Output the [x, y] coordinate of the center of the cell containing the given text.  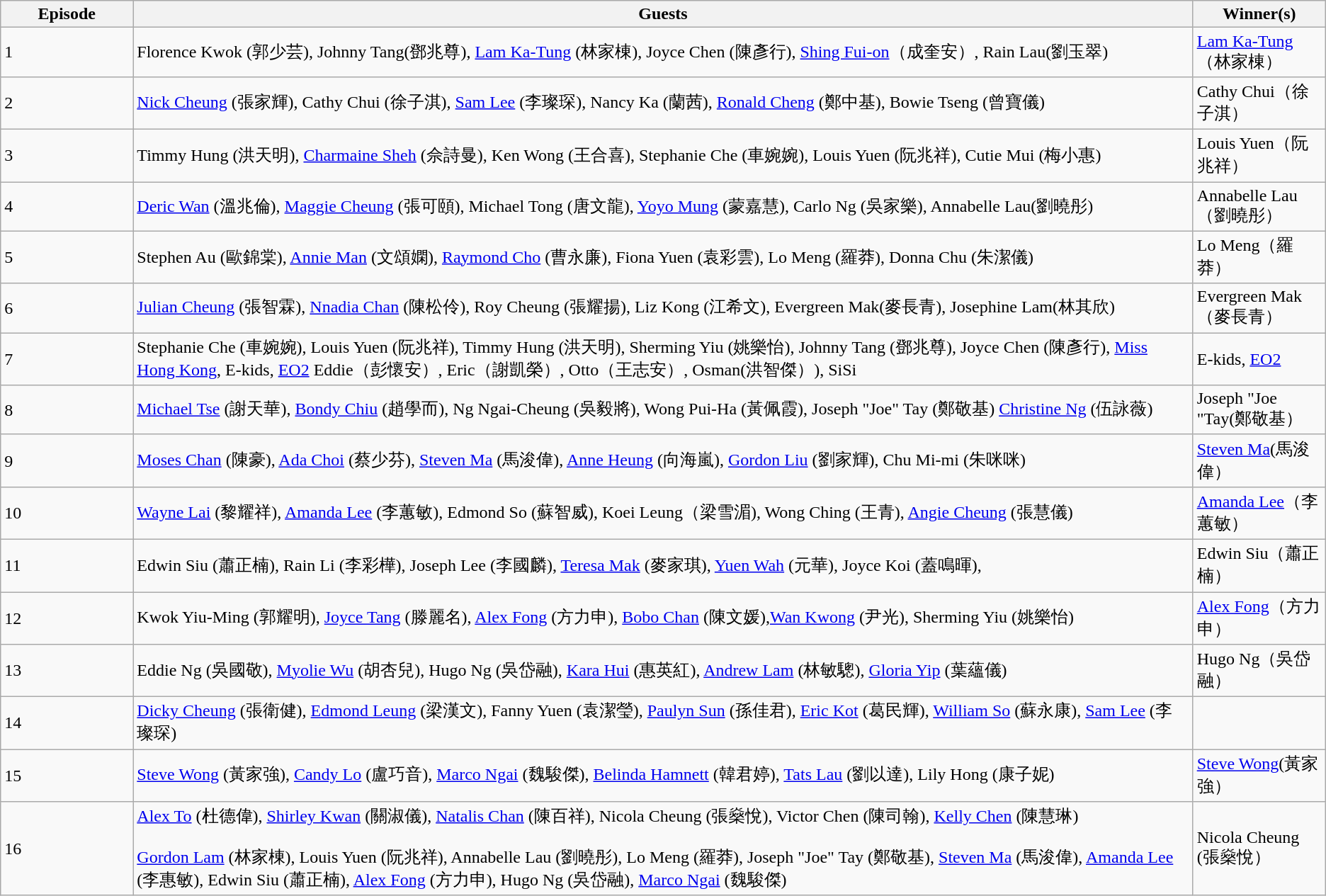
Cathy Chui（徐子淇） [1259, 103]
Nick Cheung (張家輝), Cathy Chui (徐子淇), Sam Lee (李璨琛), Nancy Ka (蘭茜), Ronald Cheng (鄭中基), Bowie Tseng (曾寶儀) [663, 103]
Winner(s) [1259, 14]
Timmy Hung (洪天明), Charmaine Sheh (佘詩曼), Ken Wong (王合喜), Stephanie Che (車婉婉), Louis Yuen (阮兆祥), Cutie Mui (梅小惠) [663, 155]
Kwok Yiu-Ming (郭耀明), Joyce Tang (滕麗名), Alex Fong (方力申), Bobo Chan (陳文媛),Wan Kwong (尹光), Sherming Yiu (姚樂怡) [663, 618]
Steve Wong(黃家強） [1259, 776]
Lo Meng（羅莽） [1259, 257]
5 [67, 257]
12 [67, 618]
Stephen Au (歐錦棠), Annie Man (文頌嫻), Raymond Cho (曹永廉), Fiona Yuen (袁彩雲), Lo Meng (羅莽), Donna Chu (朱潔儀) [663, 257]
Evergreen Mak（麥長青） [1259, 308]
7 [67, 359]
Dicky Cheung (張衛健), Edmond Leung (梁漢文), Fanny Yuen (袁潔瑩), Paulyn Sun (孫佳君), Eric Kot (葛民輝), William So (蘇永康), Sam Lee (李璨琛) [663, 723]
13 [67, 671]
4 [67, 206]
Michael Tse (謝天華), Bondy Chiu (趙學而), Ng Ngai-Cheung (吳毅將), Wong Pui-Ha (黃佩霞), Joseph "Joe" Tay (鄭敬基) Christine Ng (伍詠薇) [663, 410]
3 [67, 155]
8 [67, 410]
Louis Yuen（阮兆祥） [1259, 155]
Steve Wong (黃家強), Candy Lo (盧巧音), Marco Ngai (魏駿傑), Belinda Hamnett (韓君婷), Tats Lau (劉以達), Lily Hong (康子妮) [663, 776]
15 [67, 776]
6 [67, 308]
Eddie Ng (吳國敬), Myolie Wu (胡杏兒), Hugo Ng (吳岱融), Kara Hui (惠英紅), Andrew Lam (林敏驄), Gloria Yip (葉蘊儀) [663, 671]
Amanda Lee（李蕙敏） [1259, 513]
Edwin Siu (蕭正楠), Rain Li (李彩樺), Joseph Lee (李國麟), Teresa Mak (麥家琪), Yuen Wah (元華), Joyce Koi (蓋鳴暉), [663, 565]
Moses Chan (陳豪), Ada Choi (蔡少芬), Steven Ma (馬浚偉), Anne Heung (向海嵐), Gordon Liu (劉家輝), Chu Mi-mi (朱咪咪) [663, 460]
Steven Ma(馬浚偉） [1259, 460]
Joseph "Joe "Tay(鄭敬基） [1259, 410]
Julian Cheung (張智霖), Nnadia Chan (陳松伶), Roy Cheung (張耀揚), Liz Kong (江希文), Evergreen Mak(麥長青), Josephine Lam(林其欣) [663, 308]
1 [67, 52]
Hugo Ng（吳岱融） [1259, 671]
Nicola Cheung (張燊悅） [1259, 849]
Annabelle Lau（劉曉彤） [1259, 206]
Lam Ka-Tung（林家棟） [1259, 52]
Wayne Lai (黎耀祥), Amanda Lee (李蕙敏), Edmond So (蘇智威), Koei Leung（梁雪湄), Wong Ching (王青), Angie Cheung (張慧儀) [663, 513]
16 [67, 849]
Edwin Siu（蕭正楠） [1259, 565]
Guests [663, 14]
E-kids, EO2 [1259, 359]
11 [67, 565]
10 [67, 513]
Alex Fong（方力申） [1259, 618]
Deric Wan (溫兆倫), Maggie Cheung (張可頤), Michael Tong (唐文龍), Yoyo Mung (蒙嘉慧), Carlo Ng (吳家樂), Annabelle Lau(劉曉彤) [663, 206]
Episode [67, 14]
Florence Kwok (郭少芸), Johnny Tang(鄧兆尊), Lam Ka-Tung (林家棟), Joyce Chen (陳彥行), Shing Fui-on（成奎安）, Rain Lau(劉玉翠) [663, 52]
9 [67, 460]
2 [67, 103]
14 [67, 723]
